From the cell containing the given text, extract its center point as [x, y] coordinate. 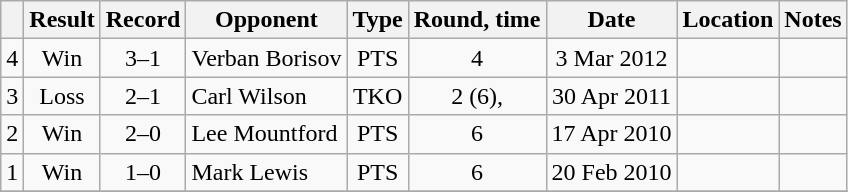
1–0 [143, 172]
3 [12, 96]
TKO [378, 96]
3–1 [143, 58]
30 Apr 2011 [612, 96]
Opponent [266, 20]
Result [62, 20]
Record [143, 20]
3 Mar 2012 [612, 58]
Date [612, 20]
Location [728, 20]
20 Feb 2010 [612, 172]
Round, time [477, 20]
Type [378, 20]
2 (6), [477, 96]
1 [12, 172]
Verban Borisov [266, 58]
Lee Mountford [266, 134]
2–0 [143, 134]
Mark Lewis [266, 172]
Carl Wilson [266, 96]
17 Apr 2010 [612, 134]
2–1 [143, 96]
Notes [813, 20]
Loss [62, 96]
2 [12, 134]
